For the text-containing cell, return its midpoint in [x, y] coordinate format. 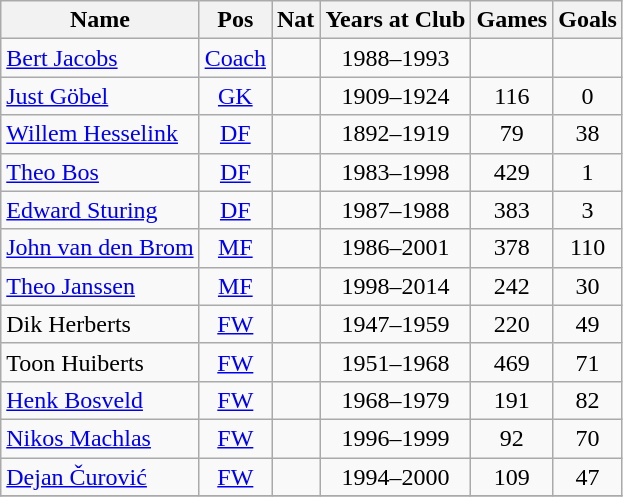
70 [588, 438]
30 [588, 286]
Dik Herberts [100, 324]
116 [512, 96]
1986–2001 [396, 248]
469 [512, 362]
47 [588, 477]
Years at Club [396, 20]
Willem Hesselink [100, 134]
429 [512, 172]
Just Göbel [100, 96]
1892–1919 [396, 134]
Theo Janssen [100, 286]
92 [512, 438]
1983–1998 [396, 172]
383 [512, 210]
Games [512, 20]
Edward Sturing [100, 210]
Toon Huiberts [100, 362]
110 [588, 248]
Goals [588, 20]
1988–1993 [396, 58]
John van den Brom [100, 248]
3 [588, 210]
109 [512, 477]
38 [588, 134]
71 [588, 362]
79 [512, 134]
1987–1988 [396, 210]
Henk Bosveld [100, 400]
378 [512, 248]
Theo Bos [100, 172]
1994–2000 [396, 477]
Dejan Čurović [100, 477]
1998–2014 [396, 286]
1996–1999 [396, 438]
1968–1979 [396, 400]
1909–1924 [396, 96]
1 [588, 172]
191 [512, 400]
220 [512, 324]
1951–1968 [396, 362]
Bert Jacobs [100, 58]
Coach [235, 58]
Name [100, 20]
242 [512, 286]
49 [588, 324]
GK [235, 96]
1947–1959 [396, 324]
82 [588, 400]
Nikos Machlas [100, 438]
Pos [235, 20]
0 [588, 96]
Nat [296, 20]
